Pinpoint the cell where the given text exists, returning its [X, Y] midpoint coordinate. 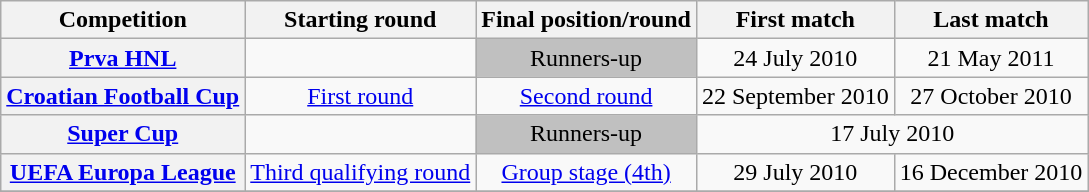
Starting round [360, 20]
22 September 2010 [795, 96]
First match [795, 20]
Super Cup [123, 134]
21 May 2011 [991, 58]
Second round [586, 96]
UEFA Europa League [123, 172]
Competition [123, 20]
29 July 2010 [795, 172]
First round [360, 96]
24 July 2010 [795, 58]
Prva HNL [123, 58]
Final position/round [586, 20]
27 October 2010 [991, 96]
Last match [991, 20]
Croatian Football Cup [123, 96]
17 July 2010 [892, 134]
Third qualifying round [360, 172]
Group stage (4th) [586, 172]
16 December 2010 [991, 172]
